Search for the cell housing the specified text and yield its [X, Y] center coordinate. 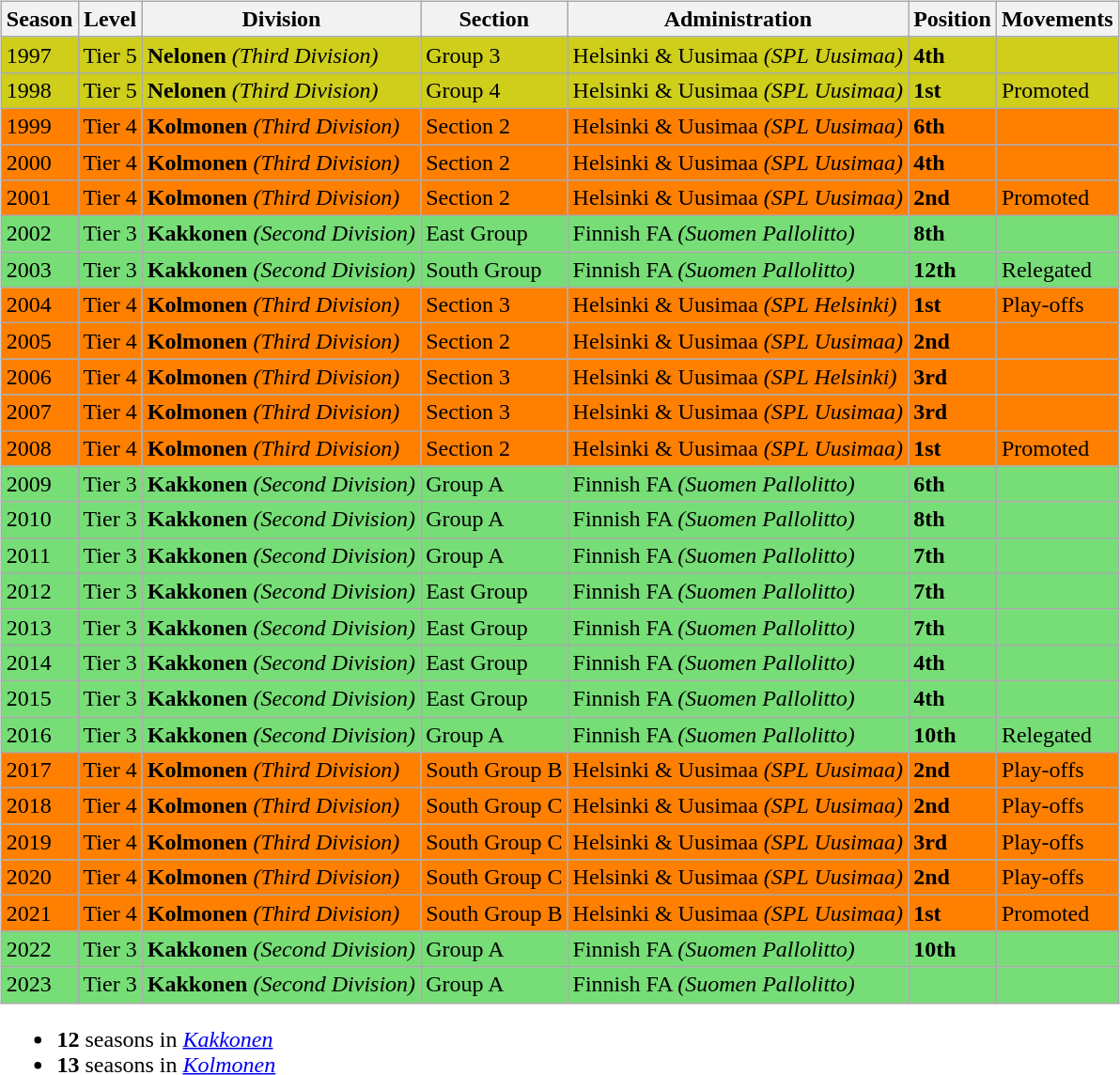
2010 [39, 520]
2008 [39, 448]
Group 4 [494, 90]
1998 [39, 90]
2017 [39, 771]
2006 [39, 377]
2001 [39, 198]
Division [281, 19]
South Group [494, 270]
Administration [739, 19]
2002 [39, 234]
Section [494, 19]
2014 [39, 662]
2021 [39, 913]
2018 [39, 806]
Level [110, 19]
Movements [1057, 19]
1997 [39, 55]
12th [953, 270]
2009 [39, 484]
2023 [39, 985]
Group 3 [494, 55]
2013 [39, 627]
2022 [39, 949]
2012 [39, 591]
2007 [39, 413]
2003 [39, 270]
2004 [39, 305]
2020 [39, 878]
2016 [39, 734]
2015 [39, 698]
Season [39, 19]
2019 [39, 842]
Position [953, 19]
2000 [39, 163]
1999 [39, 126]
2005 [39, 341]
2011 [39, 555]
